Identify which cell holds the provided text, then report its (x, y) central coordinate. 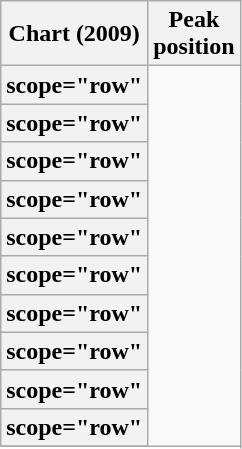
Chart (2009) (74, 34)
Peakposition (194, 34)
